Return the (X, Y) coordinate for the center point of the cell that contains the specified text.  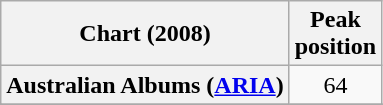
Peakposition (335, 34)
Chart (2008) (145, 34)
64 (335, 85)
Australian Albums (ARIA) (145, 85)
